Detect which cell encompasses the target text, then output its (x, y) center coordinate. 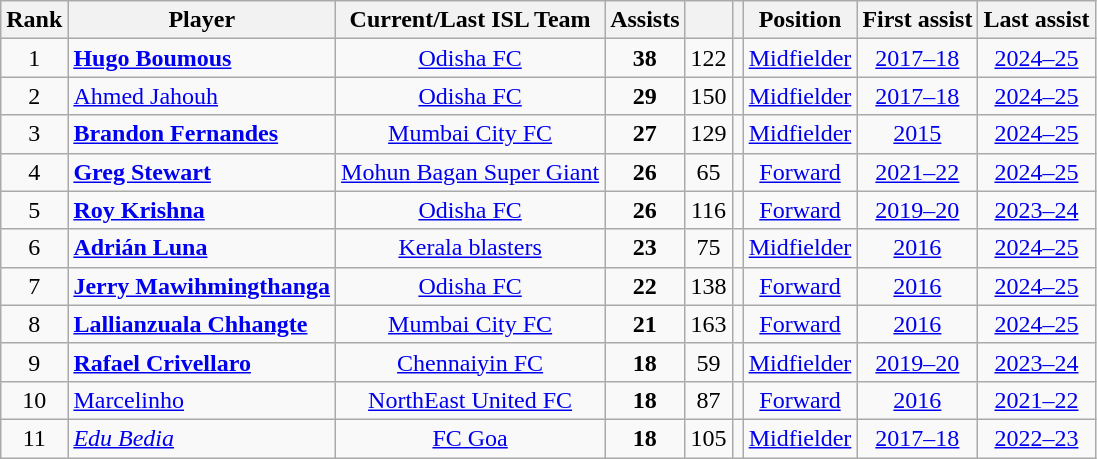
138 (708, 286)
122 (708, 58)
Assists (645, 20)
27 (645, 134)
Brandon Fernandes (202, 134)
23 (645, 248)
NorthEast United FC (470, 400)
Rank (34, 20)
150 (708, 96)
Edu Bedia (202, 438)
59 (708, 362)
Hugo Boumous (202, 58)
29 (645, 96)
2 (34, 96)
2022–23 (1036, 438)
Roy Krishna (202, 210)
105 (708, 438)
Kerala blasters (470, 248)
Greg Stewart (202, 172)
75 (708, 248)
Jerry Mawihmingthanga (202, 286)
9 (34, 362)
Position (800, 20)
Lallianzuala Chhangte (202, 324)
6 (34, 248)
129 (708, 134)
8 (34, 324)
10 (34, 400)
3 (34, 134)
65 (708, 172)
Adrián Luna (202, 248)
38 (645, 58)
First assist (918, 20)
4 (34, 172)
11 (34, 438)
FC Goa (470, 438)
Mohun Bagan Super Giant (470, 172)
2015 (918, 134)
1 (34, 58)
Last assist (1036, 20)
Rafael Crivellaro (202, 362)
5 (34, 210)
Current/Last ISL Team (470, 20)
Chennaiyin FC (470, 362)
22 (645, 286)
87 (708, 400)
116 (708, 210)
163 (708, 324)
7 (34, 286)
Ahmed Jahouh (202, 96)
Marcelinho (202, 400)
21 (645, 324)
Player (202, 20)
